Capture the cell that displays the provided text and extract its (x, y) central coordinate. 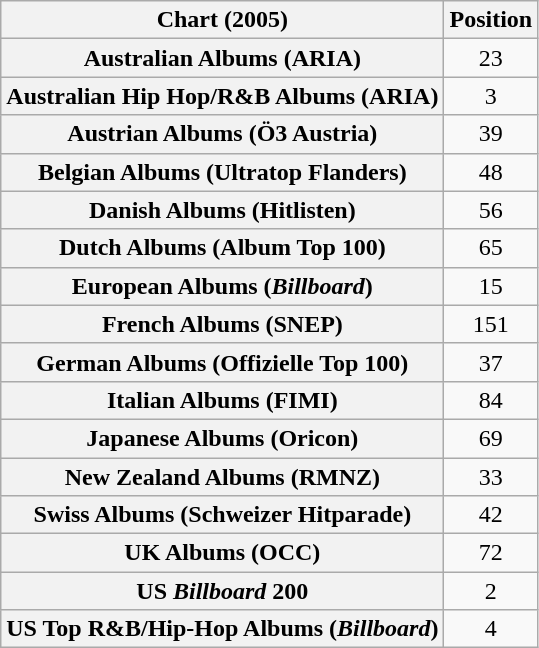
42 (491, 515)
German Albums (Offizielle Top 100) (222, 362)
European Albums (Billboard) (222, 286)
US Billboard 200 (222, 591)
65 (491, 248)
Chart (2005) (222, 20)
48 (491, 172)
French Albums (SNEP) (222, 324)
US Top R&B/Hip-Hop Albums (Billboard) (222, 629)
23 (491, 58)
Danish Albums (Hitlisten) (222, 210)
15 (491, 286)
New Zealand Albums (RMNZ) (222, 477)
Position (491, 20)
Austrian Albums (Ö3 Austria) (222, 134)
69 (491, 438)
3 (491, 96)
Belgian Albums (Ultratop Flanders) (222, 172)
UK Albums (OCC) (222, 553)
Japanese Albums (Oricon) (222, 438)
72 (491, 553)
84 (491, 400)
Dutch Albums (Album Top 100) (222, 248)
151 (491, 324)
37 (491, 362)
Australian Hip Hop/R&B Albums (ARIA) (222, 96)
56 (491, 210)
Australian Albums (ARIA) (222, 58)
Swiss Albums (Schweizer Hitparade) (222, 515)
39 (491, 134)
Italian Albums (FIMI) (222, 400)
4 (491, 629)
2 (491, 591)
33 (491, 477)
